Detect which cell encompasses the target text, then output its (x, y) center coordinate. 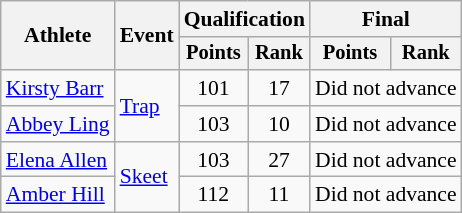
10 (279, 124)
11 (279, 195)
Final (386, 19)
Qualification (244, 19)
Athlete (58, 36)
Elena Allen (58, 160)
Abbey Ling (58, 124)
112 (214, 195)
27 (279, 160)
Trap (147, 106)
Event (147, 36)
Kirsty Barr (58, 88)
17 (279, 88)
Skeet (147, 178)
Amber Hill (58, 195)
101 (214, 88)
